Determine the [X, Y] coordinate at the center of the cell enclosing the given text.  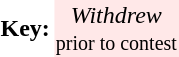
Withdrewprior to contest [116, 28]
